Capture the cell that displays the provided text and extract its (x, y) central coordinate. 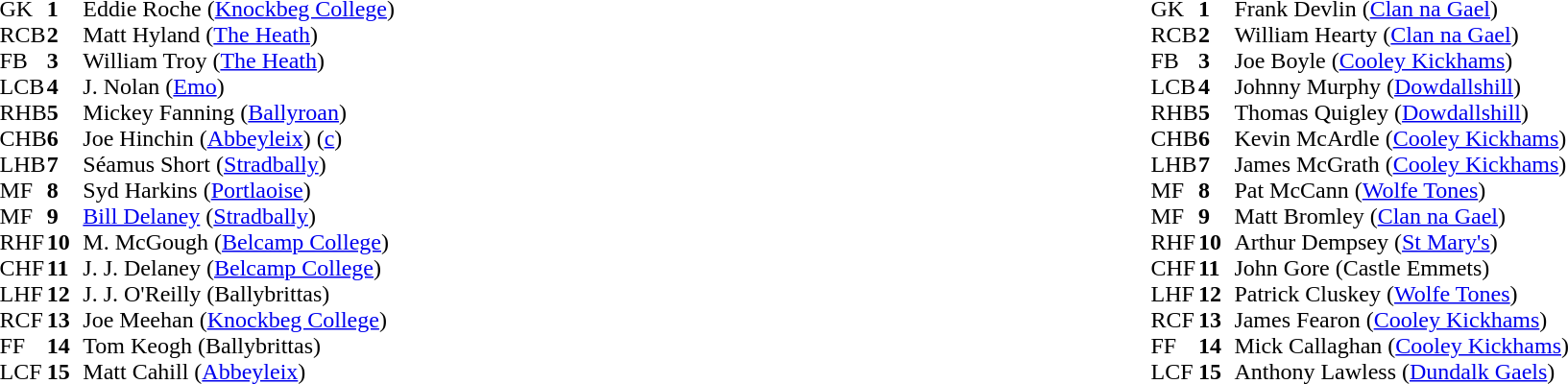
M. McGough (Belcamp College) (238, 242)
Joe Hinchin (Abbeyleix) (c) (238, 138)
J. J. Delaney (Belcamp College) (238, 269)
Tom Keogh (Ballybrittas) (238, 346)
J. J. O'Reilly (Ballybrittas) (238, 294)
J. Nolan (Emo) (238, 86)
Matt Hyland (The Heath) (238, 35)
Séamus Short (Stradbally) (238, 165)
Bill Delaney (Stradbally) (238, 217)
Mickey Fanning (Ballyroan) (238, 113)
William Troy (The Heath) (238, 61)
Joe Meehan (Knockbeg College) (238, 321)
Syd Harkins (Portlaoise) (238, 190)
